Scan for the cell matching the given text and deliver its [x, y] coordinate at center. 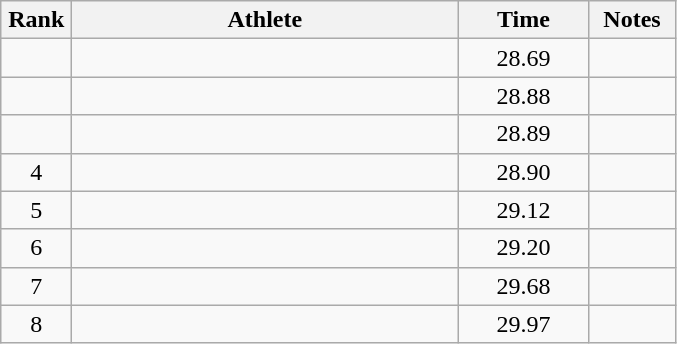
Notes [632, 20]
Athlete [265, 20]
29.20 [524, 248]
7 [36, 286]
29.97 [524, 324]
28.88 [524, 96]
5 [36, 210]
28.69 [524, 58]
Rank [36, 20]
29.68 [524, 286]
4 [36, 172]
28.89 [524, 134]
8 [36, 324]
28.90 [524, 172]
6 [36, 248]
Time [524, 20]
29.12 [524, 210]
